Detect which cell encompasses the target text, then output its [X, Y] center coordinate. 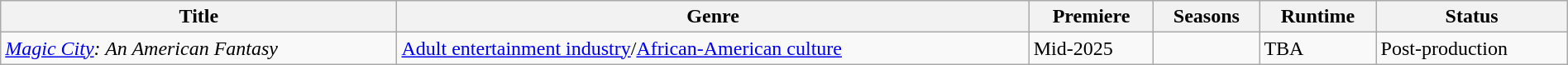
Status [1472, 17]
Title [198, 17]
Genre [713, 17]
Seasons [1207, 17]
Runtime [1318, 17]
Premiere [1092, 17]
Mid-2025 [1092, 48]
Magic City: An American Fantasy [198, 48]
Adult entertainment industry/African-American culture [713, 48]
TBA [1318, 48]
Post-production [1472, 48]
